Locate the cell with the specified text and output its (x, y) center coordinate. 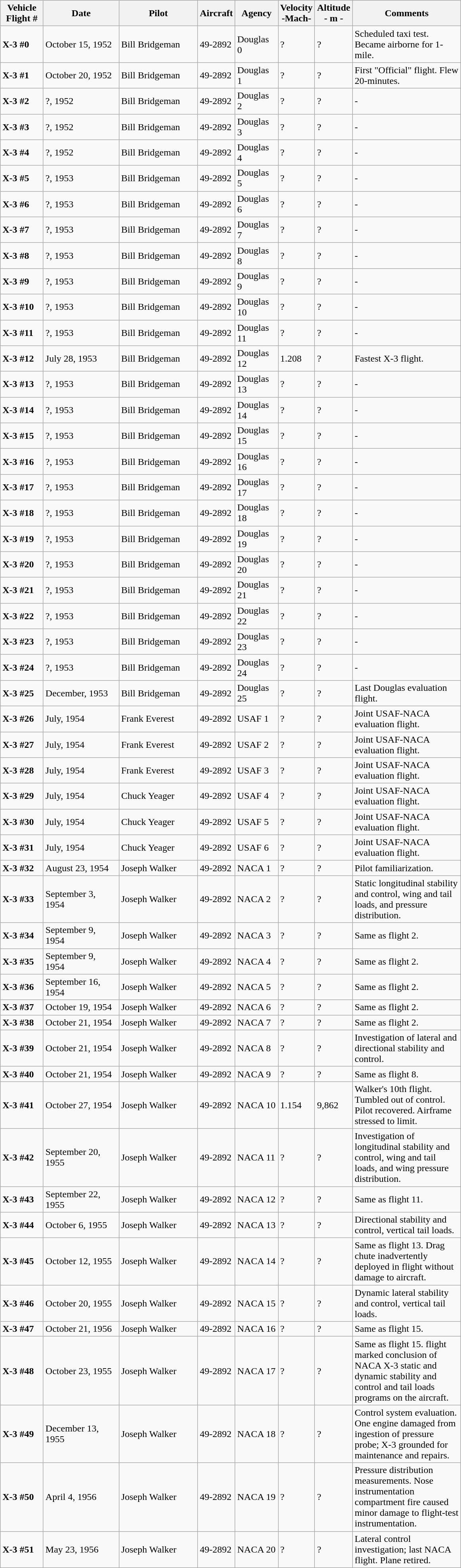
X-3 #44 (22, 1225)
August 23, 1954 (81, 868)
Douglas 11 (257, 332)
First "Official" flight. Flew 20-minutes. (407, 75)
X-3 #26 (22, 719)
Fastest X-3 flight. (407, 358)
Douglas 25 (257, 693)
X-3 #4 (22, 153)
X-3 #31 (22, 848)
NACA 17 (257, 1371)
October 20, 1952 (81, 75)
X-3 #16 (22, 461)
Douglas 2 (257, 101)
X-3 #0 (22, 44)
NACA 6 (257, 1007)
NACA 3 (257, 935)
Investigation of longitudinal stability and control, wing and tail loads, and wing pressure distribution. (407, 1157)
Velocity-Mach- (296, 13)
X-3 #24 (22, 667)
X-3 #32 (22, 868)
December, 1953 (81, 693)
X-3 #45 (22, 1261)
NACA 13 (257, 1225)
NACA 2 (257, 899)
Douglas 22 (257, 616)
Date (81, 13)
Douglas 19 (257, 539)
X-3 #23 (22, 642)
Dynamic lateral stability and control, vertical tail loads. (407, 1303)
X-3 #41 (22, 1105)
NACA 7 (257, 1022)
Douglas 23 (257, 642)
Douglas 7 (257, 229)
July 28, 1953 (81, 358)
X-3 #34 (22, 935)
Control system evaluation. One engine damaged from ingestion of pressure probe; X-3 grounded for maintenance and repairs. (407, 1434)
NACA 8 (257, 1048)
X-3 #19 (22, 539)
Douglas 5 (257, 178)
Scheduled taxi test. Became airborne for 1-mile. (407, 44)
Douglas 13 (257, 385)
Douglas 10 (257, 307)
X-3 #17 (22, 487)
NACA 9 (257, 1074)
NACA 19 (257, 1497)
Douglas 12 (257, 358)
Walker's 10th flight. Tumbled out of control. Pilot recovered. Airframe stressed to limit. (407, 1105)
Same as flight 8. (407, 1074)
Douglas 21 (257, 590)
May 23, 1956 (81, 1549)
X-3 #12 (22, 358)
X-3 #35 (22, 961)
1.208 (296, 358)
X-3 #1 (22, 75)
October 19, 1954 (81, 1007)
X-3 #9 (22, 281)
September 3, 1954 (81, 899)
X-3 #18 (22, 513)
X-3 #50 (22, 1497)
September 16, 1954 (81, 987)
9,862 (333, 1105)
X-3 #11 (22, 332)
X-3 #28 (22, 771)
USAF 4 (257, 796)
Douglas 18 (257, 513)
X-3 #8 (22, 256)
Douglas 8 (257, 256)
Douglas 16 (257, 461)
Douglas 3 (257, 127)
October 15, 1952 (81, 44)
October 20, 1955 (81, 1303)
Lateral control investigation; last NACA flight. Plane retired. (407, 1549)
NACA 18 (257, 1434)
X-3 #38 (22, 1022)
Same as flight 15. (407, 1329)
X-3 #27 (22, 745)
X-3 #33 (22, 899)
October 23, 1955 (81, 1371)
October 6, 1955 (81, 1225)
NACA 4 (257, 961)
October 21, 1956 (81, 1329)
Douglas 20 (257, 564)
X-3 #5 (22, 178)
Douglas 6 (257, 204)
1.154 (296, 1105)
X-3 #29 (22, 796)
Douglas 9 (257, 281)
Douglas 17 (257, 487)
X-3 #37 (22, 1007)
X-3 #6 (22, 204)
Douglas 4 (257, 153)
X-3 #25 (22, 693)
NACA 11 (257, 1157)
USAF 1 (257, 719)
Douglas 15 (257, 436)
Last Douglas evaluation flight. (407, 693)
Douglas 1 (257, 75)
NACA 10 (257, 1105)
X-3 #15 (22, 436)
X-3 #2 (22, 101)
NACA 12 (257, 1199)
VehicleFlight # (22, 13)
X-3 #51 (22, 1549)
X-3 #39 (22, 1048)
September 20, 1955 (81, 1157)
Static longitudinal stability and control, wing and tail loads, and pressure distribution. (407, 899)
Douglas 0 (257, 44)
Same as flight 15. flight marked conclusion of NACA X-3 static and dynamic stability and control and tail loads programs on the aircraft. (407, 1371)
X-3 #21 (22, 590)
Investigation of lateral and directional stability and control. (407, 1048)
NACA 14 (257, 1261)
X-3 #7 (22, 229)
Comments (407, 13)
X-3 #30 (22, 822)
NACA 20 (257, 1549)
X-3 #49 (22, 1434)
NACA 15 (257, 1303)
Same as flight 11. (407, 1199)
NACA 16 (257, 1329)
X-3 #10 (22, 307)
X-3 #48 (22, 1371)
Pilot (158, 13)
Douglas 24 (257, 667)
October 27, 1954 (81, 1105)
NACA 1 (257, 868)
USAF 3 (257, 771)
Agency (257, 13)
X-3 #22 (22, 616)
X-3 #13 (22, 385)
X-3 #42 (22, 1157)
X-3 #36 (22, 987)
USAF 5 (257, 822)
X-3 #46 (22, 1303)
Pilot familiarization. (407, 868)
X-3 #20 (22, 564)
USAF 6 (257, 848)
April 4, 1956 (81, 1497)
X-3 #40 (22, 1074)
X-3 #14 (22, 410)
X-3 #43 (22, 1199)
USAF 2 (257, 745)
October 12, 1955 (81, 1261)
September 22, 1955 (81, 1199)
X-3 #47 (22, 1329)
X-3 #3 (22, 127)
Pressure distribution measurements. Nose instrumentation compartment fire caused minor damage to flight-test instrumentation. (407, 1497)
NACA 5 (257, 987)
Same as flight 13. Drag chute inadvertently deployed in flight without damage to aircraft. (407, 1261)
Aircraft (216, 13)
December 13, 1955 (81, 1434)
Douglas 14 (257, 410)
Altitude- m - (333, 13)
Directional stability and control, vertical tail loads. (407, 1225)
